Provide the (X, Y) coordinate of the cell's center where the given text is located.  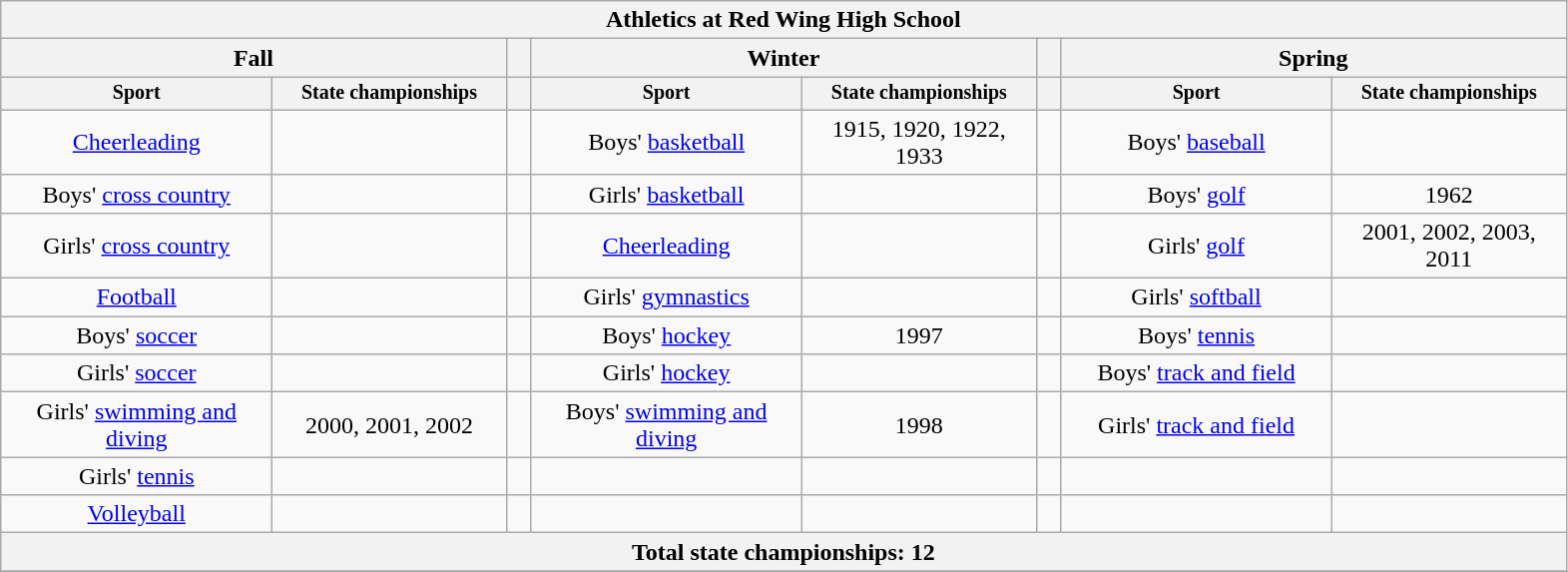
2001, 2002, 2003, 2011 (1449, 246)
Girls' hockey (667, 373)
Boys' basketball (667, 142)
Total state championships: 12 (784, 552)
Boys' swimming and diving (667, 425)
Girls' cross country (137, 246)
Boys' baseball (1197, 142)
Girls' track and field (1197, 425)
Spring (1313, 58)
Boys' soccer (137, 335)
Girls' gymnastics (667, 297)
1915, 1920, 1922, 1933 (919, 142)
Boys' golf (1197, 194)
Girls' soccer (137, 373)
1997 (919, 335)
Girls' tennis (137, 476)
Girls' golf (1197, 246)
Boys' tennis (1197, 335)
2000, 2001, 2002 (389, 425)
Girls' softball (1197, 297)
Boys' track and field (1197, 373)
Girls' swimming and diving (137, 425)
Athletics at Red Wing High School (784, 20)
Winter (784, 58)
Volleyball (137, 514)
1962 (1449, 194)
Boys' cross country (137, 194)
Fall (254, 58)
Football (137, 297)
1998 (919, 425)
Boys' hockey (667, 335)
Girls' basketball (667, 194)
